Return [x, y] of the center of cell containing provided text 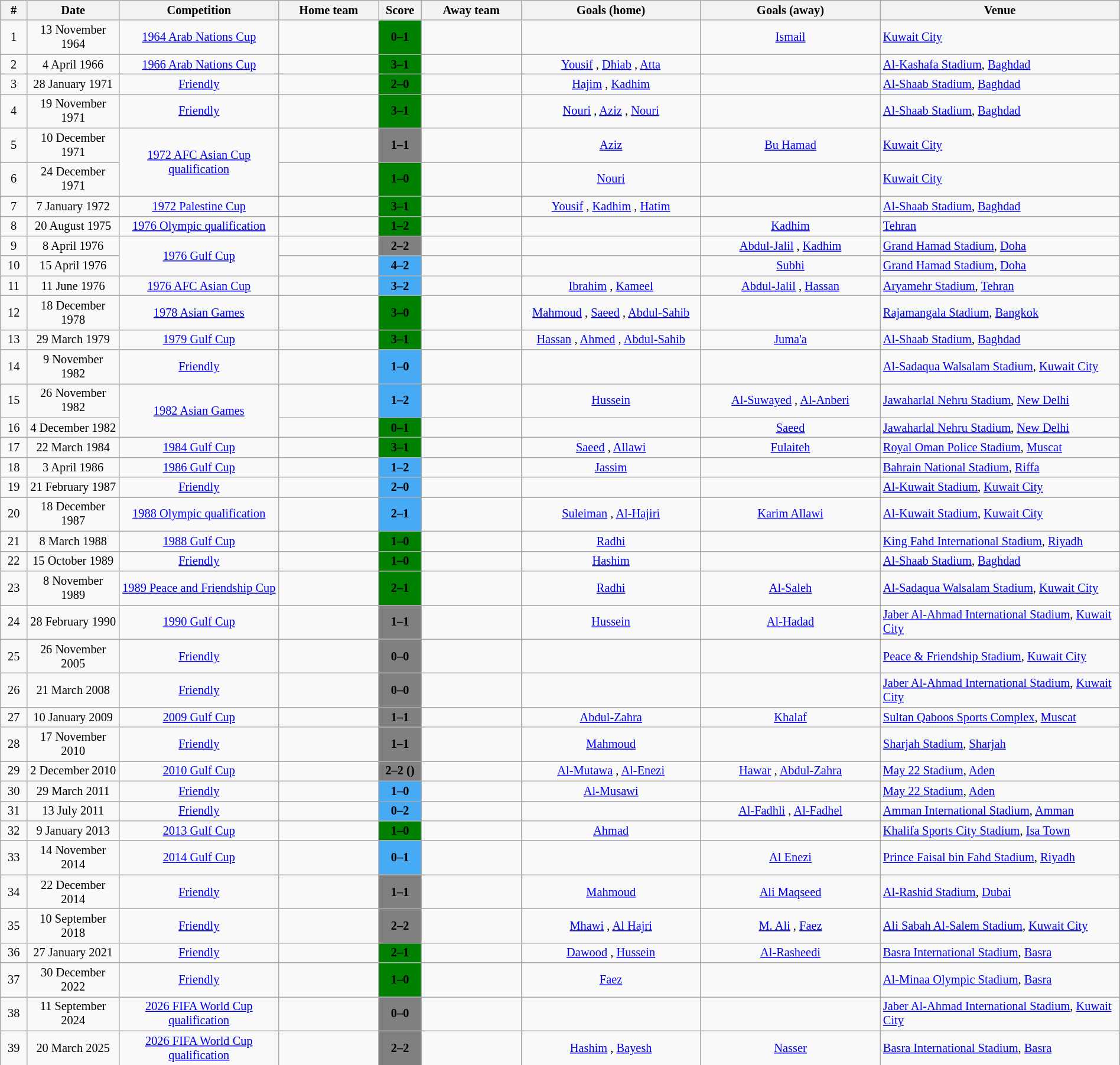
38 [14, 1014]
Kadhim [790, 226]
Nouri [611, 179]
1979 Gulf Cup [199, 340]
9 January 2013 [73, 830]
Peace & Friendship Stadium, Kuwait City [999, 656]
1964 Arab Nations Cup [199, 37]
Mhawi , Al Hajri [611, 926]
24 [14, 622]
Abdul-Jalil , Kadhim [790, 246]
26 November 2005 [73, 656]
19 [14, 487]
Yousif , Dhiab , Atta [611, 64]
13 November 1964 [73, 37]
14 [14, 367]
Sultan Qaboos Sports Complex, Muscat [999, 717]
Tehran [999, 226]
6 [14, 179]
Ahmad [611, 830]
Al-Suwayed , Al-Anberi [790, 400]
2014 Gulf Cup [199, 858]
Al-Rashid Stadium, Dubai [999, 892]
Al-Rasheedi [790, 953]
Aryamehr Stadium, Tehran [999, 286]
Ali Maqseed [790, 892]
28 February 1990 [73, 622]
28 January 1971 [73, 84]
4 [14, 111]
4 April 1966 [73, 64]
13 July 2011 [73, 811]
Subhi [790, 266]
18 December 1987 [73, 514]
2–2 () [401, 771]
17 [14, 447]
15 [14, 400]
29 [14, 771]
1978 Asian Games [199, 312]
31 [14, 811]
1972 AFC Asian Cup qualification [199, 162]
Aziz [611, 145]
5 [14, 145]
Home team [328, 10]
Faez [611, 980]
1984 Gulf Cup [199, 447]
10 [14, 266]
2013 Gulf Cup [199, 830]
1 [14, 37]
Royal Oman Police Stadium, Muscat [999, 447]
21 February 1987 [73, 487]
Hajim , Kadhim [611, 84]
Al-Minaa Olympic Stadium, Basra [999, 980]
King Fahd International Stadium, Riyadh [999, 541]
12 [14, 312]
# [14, 10]
Goals (home) [611, 10]
17 November 2010 [73, 744]
3 April 1986 [73, 467]
0–2 [401, 811]
Rajamangala Stadium, Bangkok [999, 312]
30 December 2022 [73, 980]
37 [14, 980]
Jassim [611, 467]
1976 AFC Asian Cup [199, 286]
1988 Gulf Cup [199, 541]
33 [14, 858]
3 [14, 84]
Ismail [790, 37]
36 [14, 953]
Nasser [790, 1048]
15 October 1989 [73, 561]
22 [14, 561]
9 November 1982 [73, 367]
19 November 1971 [73, 111]
Hassan , Ahmed , Abdul-Sahib [611, 340]
Amman International Stadium, Amman [999, 811]
28 [14, 744]
1989 Peace and Friendship Cup [199, 588]
Dawood , Hussein [611, 953]
Sharjah Stadium, Sharjah [999, 744]
Ibrahim , Kameel [611, 286]
15 April 1976 [73, 266]
Away team [471, 10]
Hashim , Bayesh [611, 1048]
1990 Gulf Cup [199, 622]
Venue [999, 10]
Juma'a [790, 340]
Al-Saleh [790, 588]
10 September 2018 [73, 926]
8 November 1989 [73, 588]
7 [14, 206]
20 March 2025 [73, 1048]
Al Enezi [790, 858]
2009 Gulf Cup [199, 717]
11 June 1976 [73, 286]
Saeed , Allawi [611, 447]
Bahrain National Stadium, Riffa [999, 467]
8 April 1976 [73, 246]
Saeed [790, 428]
3–0 [401, 312]
1976 Gulf Cup [199, 255]
Khalifa Sports City Stadium, Isa Town [999, 830]
11 [14, 286]
Khalaf [790, 717]
1988 Olympic qualification [199, 514]
18 December 1978 [73, 312]
23 [14, 588]
Competition [199, 10]
Al-Fadhli , Al-Fadhel [790, 811]
13 [14, 340]
Score [401, 10]
10 December 1971 [73, 145]
20 [14, 514]
18 [14, 467]
21 March 2008 [73, 690]
Date [73, 10]
22 March 1984 [73, 447]
Suleiman , Al-Hajiri [611, 514]
Goals (away) [790, 10]
21 [14, 541]
Hawar , Abdul-Zahra [790, 771]
Bu Hamad [790, 145]
Al-Mutawa , Al-Enezi [611, 771]
M. Ali , Faez [790, 926]
1982 Asian Games [199, 410]
Hashim [611, 561]
8 March 1988 [73, 541]
1976 Olympic qualification [199, 226]
Karim Allawi [790, 514]
Ali Sabah Al-Salem Stadium, Kuwait City [999, 926]
10 January 2009 [73, 717]
Al-Hadad [790, 622]
39 [14, 1048]
2 [14, 64]
27 [14, 717]
24 December 1971 [73, 179]
Al-Kashafa Stadium, Baghdad [999, 64]
2010 Gulf Cup [199, 771]
27 January 2021 [73, 953]
34 [14, 892]
22 December 2014 [73, 892]
14 November 2014 [73, 858]
Yousif , Kadhim , Hatim [611, 206]
Abdul-Zahra [611, 717]
8 [14, 226]
Fulaiteh [790, 447]
26 [14, 690]
4–2 [401, 266]
1986 Gulf Cup [199, 467]
32 [14, 830]
9 [14, 246]
7 January 1972 [73, 206]
2 December 2010 [73, 771]
4 December 1982 [73, 428]
1966 Arab Nations Cup [199, 64]
Nouri , Aziz , Nouri [611, 111]
20 August 1975 [73, 226]
29 March 1979 [73, 340]
11 September 2024 [73, 1014]
25 [14, 656]
30 [14, 791]
Prince Faisal bin Fahd Stadium, Riyadh [999, 858]
29 March 2011 [73, 791]
35 [14, 926]
Al-Musawi [611, 791]
3–2 [401, 286]
Abdul-Jalil , Hassan [790, 286]
26 November 1982 [73, 400]
1972 Palestine Cup [199, 206]
16 [14, 428]
Mahmoud , Saeed , Abdul-Sahib [611, 312]
